Capture the cell that displays the provided text and extract its (x, y) central coordinate. 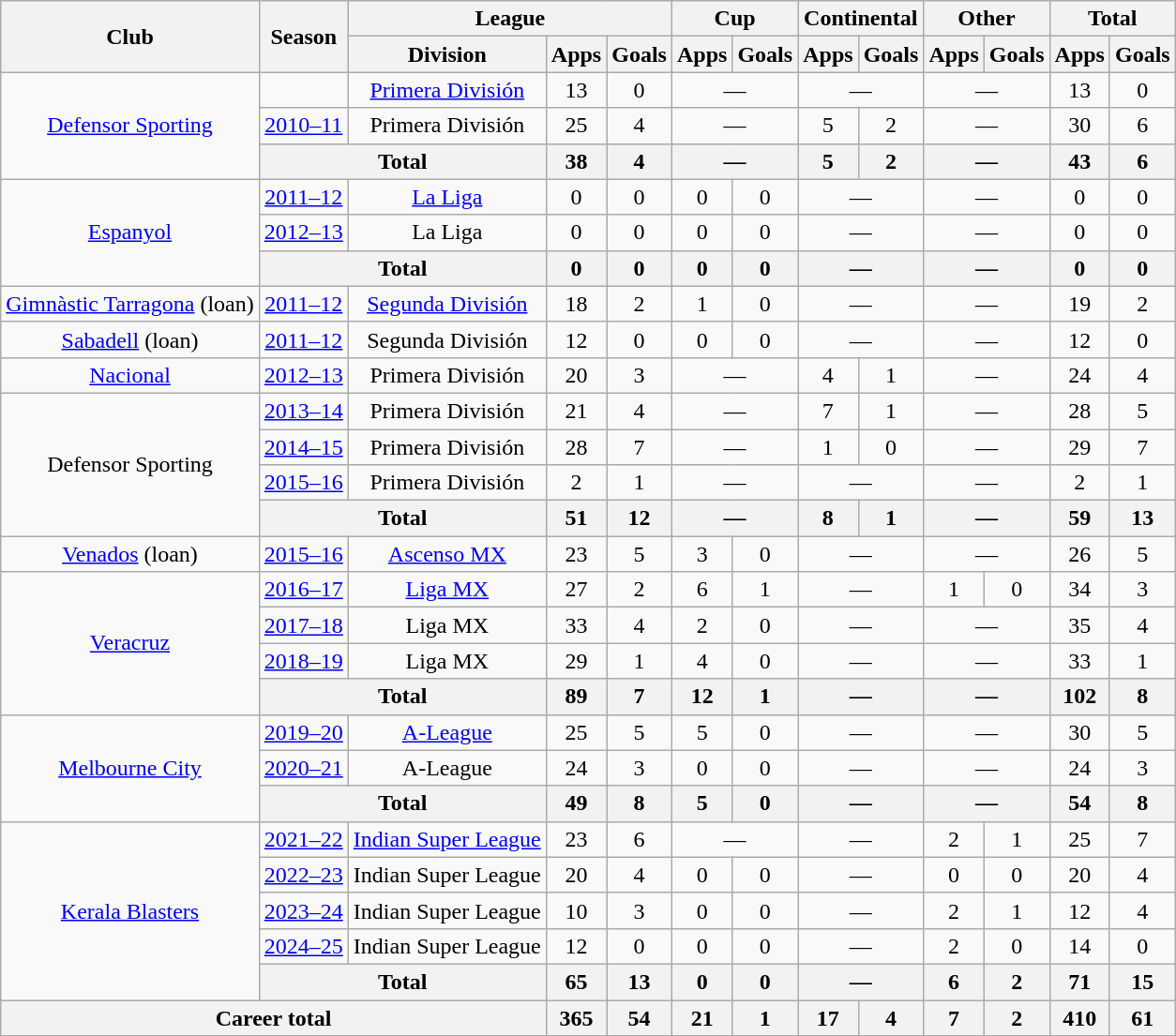
35 (1079, 625)
102 (1079, 697)
Melbourne City (130, 768)
14 (1079, 946)
2022–23 (304, 875)
Cup (734, 19)
38 (576, 161)
71 (1079, 982)
2016–17 (304, 590)
61 (1142, 1017)
89 (576, 697)
Division (446, 54)
17 (828, 1017)
Nacional (130, 375)
League (510, 19)
43 (1079, 161)
Espanyol (130, 233)
Gimnàstic Tarragona (loan) (130, 304)
Other (987, 19)
Club (130, 37)
Career total (274, 1017)
2010–11 (304, 126)
34 (1079, 590)
27 (576, 590)
26 (1079, 554)
2023–24 (304, 910)
18 (576, 304)
19 (1079, 304)
59 (1079, 518)
49 (576, 803)
51 (576, 518)
2017–18 (304, 625)
Veracruz (130, 643)
2013–14 (304, 411)
Continental (861, 19)
2019–20 (304, 732)
65 (576, 982)
Venados (loan) (130, 554)
15 (1142, 982)
Sabadell (loan) (130, 339)
2014–15 (304, 447)
2020–21 (304, 768)
2021–22 (304, 839)
10 (576, 910)
365 (576, 1017)
2024–25 (304, 946)
2018–19 (304, 661)
Kerala Blasters (130, 910)
410 (1079, 1017)
Season (304, 37)
Ascenso MX (446, 554)
